Return the (X, Y) coordinate for the center point of the cell that contains the specified text.  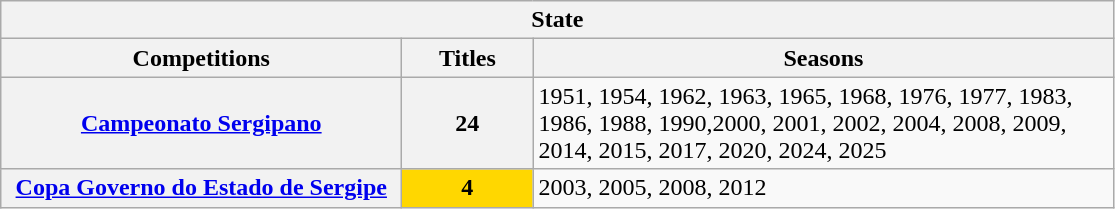
Titles (468, 58)
Copa Governo do Estado de Sergipe (202, 188)
24 (468, 123)
1951, 1954, 1962, 1963, 1965, 1968, 1976, 1977, 1983, 1986, 1988, 1990,2000, 2001, 2002, 2004, 2008, 2009, 2014, 2015, 2017, 2020, 2024, 2025 (824, 123)
State (558, 20)
Competitions (202, 58)
Seasons (824, 58)
2003, 2005, 2008, 2012 (824, 188)
Campeonato Sergipano (202, 123)
4 (468, 188)
